For the text-containing cell, return its midpoint in [X, Y] coordinate format. 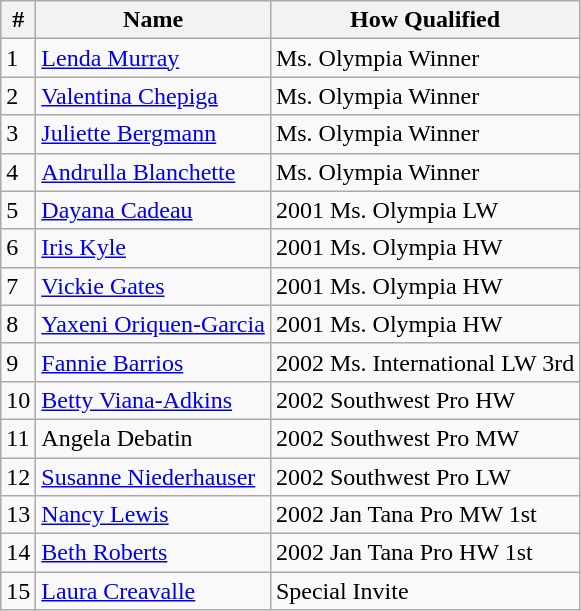
Dayana Cadeau [154, 210]
Vickie Gates [154, 286]
Yaxeni Oriquen-Garcia [154, 324]
11 [18, 438]
Fannie Barrios [154, 362]
6 [18, 248]
2002 Southwest Pro MW [424, 438]
Special Invite [424, 591]
9 [18, 362]
2 [18, 96]
4 [18, 172]
2002 Southwest Pro LW [424, 477]
5 [18, 210]
15 [18, 591]
3 [18, 134]
Nancy Lewis [154, 515]
10 [18, 400]
2002 Southwest Pro HW [424, 400]
8 [18, 324]
Juliette Bergmann [154, 134]
Angela Debatin [154, 438]
Betty Viana-Adkins [154, 400]
Beth Roberts [154, 553]
1 [18, 58]
How Qualified [424, 20]
12 [18, 477]
2002 Jan Tana Pro MW 1st [424, 515]
# [18, 20]
Laura Creavalle [154, 591]
Iris Kyle [154, 248]
13 [18, 515]
7 [18, 286]
2002 Ms. International LW 3rd [424, 362]
Valentina Chepiga [154, 96]
2001 Ms. Olympia LW [424, 210]
Andrulla Blanchette [154, 172]
Susanne Niederhauser [154, 477]
14 [18, 553]
2002 Jan Tana Pro HW 1st [424, 553]
Lenda Murray [154, 58]
Name [154, 20]
